Identify which cell holds the provided text, then report its [x, y] central coordinate. 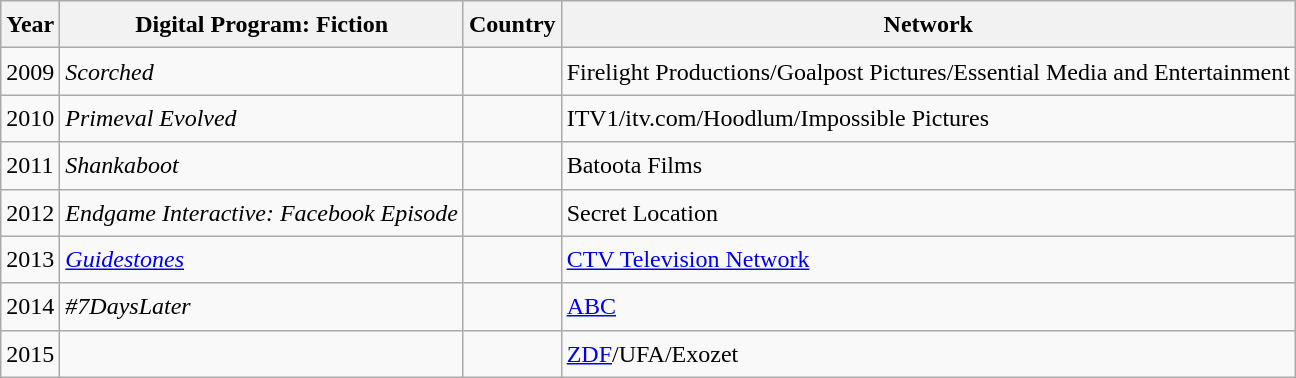
Secret Location [928, 212]
Year [30, 24]
Country [512, 24]
Digital Program: Fiction [262, 24]
2012 [30, 212]
Endgame Interactive: Facebook Episode [262, 212]
Scorched [262, 72]
ABC [928, 306]
2009 [30, 72]
2013 [30, 260]
#7DaysLater [262, 306]
ITV1/itv.com/Hoodlum/Impossible Pictures [928, 118]
Network [928, 24]
Batoota Films [928, 166]
2014 [30, 306]
2010 [30, 118]
2015 [30, 354]
Shankaboot [262, 166]
Firelight Productions/Goalpost Pictures/Essential Media and Entertainment [928, 72]
CTV Television Network [928, 260]
Primeval Evolved [262, 118]
2011 [30, 166]
Guidestones [262, 260]
ZDF/UFA/Exozet [928, 354]
